Capture the cell that displays the provided text and extract its (X, Y) central coordinate. 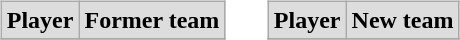
Former team (152, 20)
New team (402, 20)
